Locate the cell with the specified text and output its (X, Y) center coordinate. 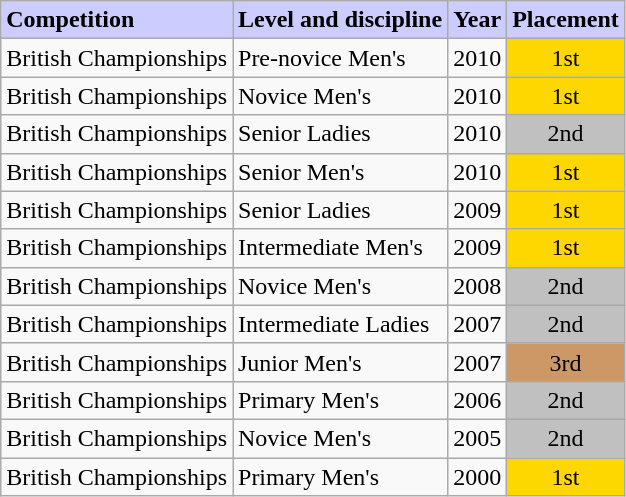
Intermediate Ladies (340, 324)
Senior Men's (340, 172)
Intermediate Men's (340, 248)
2006 (478, 400)
3rd (566, 362)
Competition (117, 20)
2008 (478, 286)
Year (478, 20)
Level and discipline (340, 20)
2000 (478, 477)
2005 (478, 438)
Pre-novice Men's (340, 58)
Placement (566, 20)
Junior Men's (340, 362)
